Scan for the cell matching the given text and deliver its (X, Y) coordinate at center. 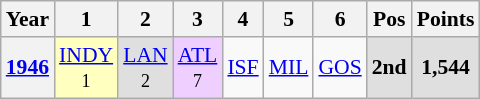
1946 (28, 68)
LAN2 (145, 68)
5 (289, 19)
Pos (390, 19)
2 (145, 19)
1 (86, 19)
4 (242, 19)
1,544 (446, 68)
ATL7 (198, 68)
INDY1 (86, 68)
3 (198, 19)
MIL (289, 68)
ISF (242, 68)
Points (446, 19)
6 (340, 19)
Year (28, 19)
2nd (390, 68)
GOS (340, 68)
